Find where the given text appears and provide that cell's center as (X, Y) coordinate. 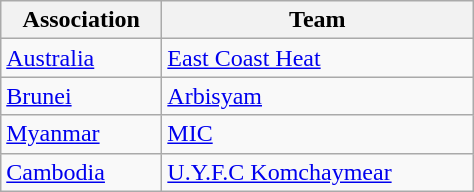
Australia (82, 58)
Association (82, 20)
Cambodia (82, 172)
U.Y.F.C Komchaymear (318, 172)
Team (318, 20)
Brunei (82, 96)
East Coast Heat (318, 58)
MIC (318, 134)
Arbisyam (318, 96)
Myanmar (82, 134)
